From the cell containing the given text, extract its center point as (x, y) coordinate. 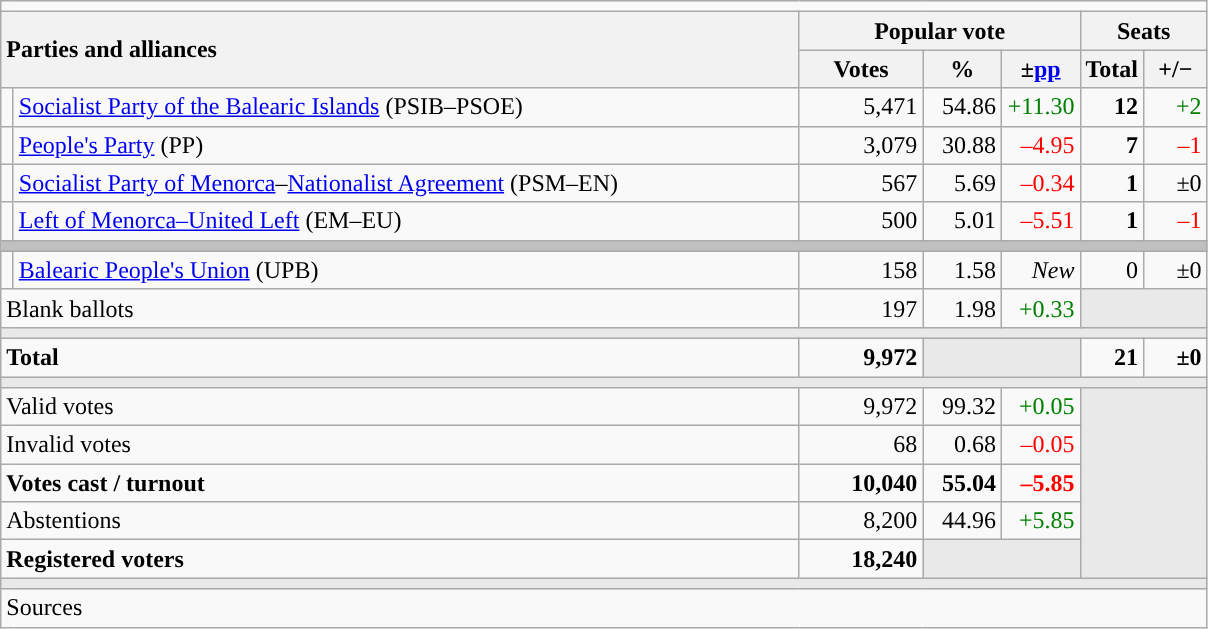
7 (1112, 145)
44.96 (962, 521)
10,040 (861, 483)
Left of Menorca–United Left (EM–EU) (406, 221)
21 (1112, 357)
567 (861, 183)
Votes (861, 69)
People's Party (PP) (406, 145)
+11.30 (1040, 107)
197 (861, 308)
Popular vote (940, 31)
68 (861, 445)
158 (861, 270)
+0.33 (1040, 308)
54.86 (962, 107)
Invalid votes (400, 445)
–0.34 (1040, 183)
+2 (1176, 107)
New (1040, 270)
Socialist Party of Menorca–Nationalist Agreement (PSM–EN) (406, 183)
–5.51 (1040, 221)
55.04 (962, 483)
5.01 (962, 221)
Parties and alliances (400, 50)
30.88 (962, 145)
18,240 (861, 559)
–5.85 (1040, 483)
% (962, 69)
99.32 (962, 407)
+0.05 (1040, 407)
12 (1112, 107)
Registered voters (400, 559)
Socialist Party of the Balearic Islands (PSIB–PSOE) (406, 107)
+5.85 (1040, 521)
–0.05 (1040, 445)
5,471 (861, 107)
Valid votes (400, 407)
0 (1112, 270)
Seats (1144, 31)
500 (861, 221)
8,200 (861, 521)
Sources (604, 608)
Balearic People's Union (UPB) (406, 270)
+/− (1176, 69)
1.98 (962, 308)
–4.95 (1040, 145)
Blank ballots (400, 308)
Abstentions (400, 521)
1.58 (962, 270)
±pp (1040, 69)
0.68 (962, 445)
3,079 (861, 145)
5.69 (962, 183)
Votes cast / turnout (400, 483)
